Find where the given text appears and provide that cell's center as (x, y) coordinate. 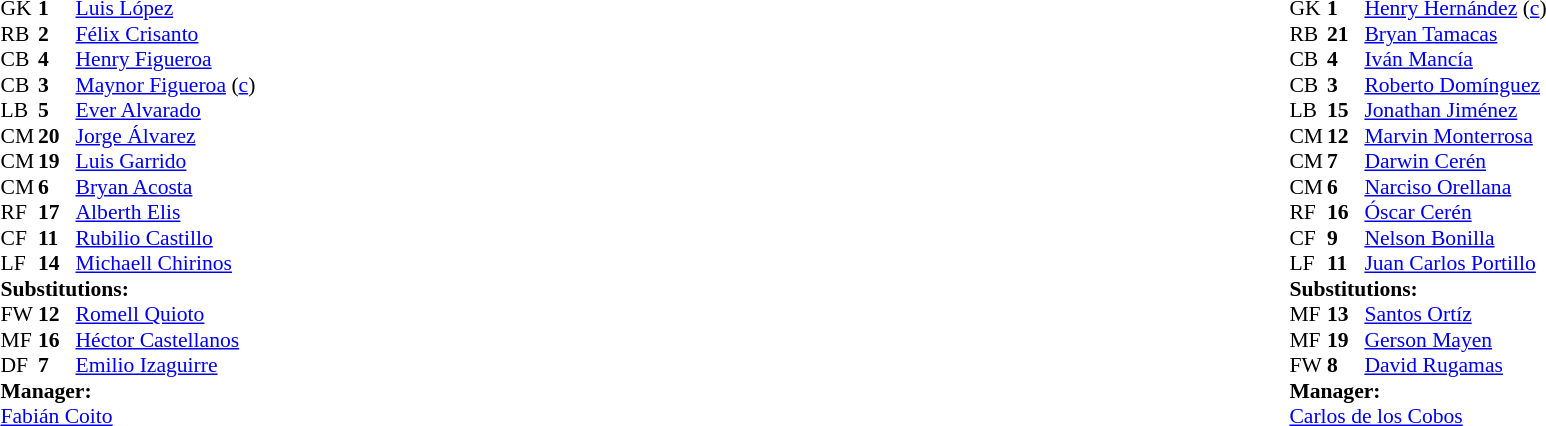
Alberth Elis (166, 213)
David Rugamas (1455, 365)
Ever Alvarado (166, 111)
Henry Figueroa (166, 59)
Romell Quioto (166, 315)
Santos Ortíz (1455, 315)
Jonathan Jiménez (1455, 111)
20 (57, 136)
Michaell Chirinos (166, 263)
DF (19, 365)
Roberto Domínguez (1455, 85)
2 (57, 34)
13 (1346, 315)
21 (1346, 34)
5 (57, 111)
Rubilio Castillo (166, 238)
Nelson Bonilla (1455, 238)
Bryan Acosta (166, 187)
Narciso Orellana (1455, 187)
9 (1346, 238)
Iván Mancía (1455, 59)
Gerson Mayen (1455, 340)
Bryan Tamacas (1455, 34)
Maynor Figueroa (c) (166, 85)
Héctor Castellanos (166, 340)
8 (1346, 365)
Emilio Izaguirre (166, 365)
Óscar Cerén (1455, 213)
Juan Carlos Portillo (1455, 263)
15 (1346, 111)
Jorge Álvarez (166, 136)
17 (57, 213)
Darwin Cerén (1455, 161)
Marvin Monterrosa (1455, 136)
14 (57, 263)
Félix Crisanto (166, 34)
Luis Garrido (166, 161)
